For the text-containing cell, return its midpoint in [X, Y] coordinate format. 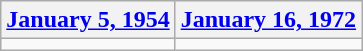
January 16, 1972 [268, 20]
January 5, 1954 [88, 20]
